Scan for the cell matching the given text and deliver its (x, y) coordinate at center. 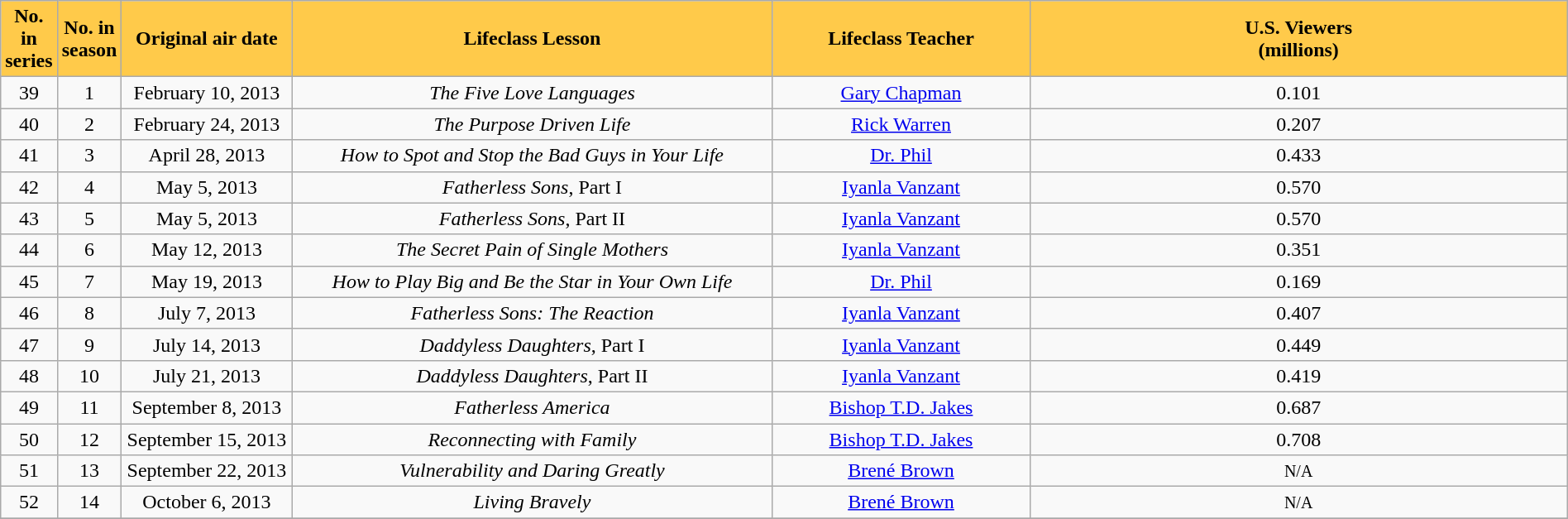
Fatherless Sons: The Reaction (533, 313)
Daddyless Daughters, Part I (533, 344)
Lifeclass Lesson (533, 39)
Original air date (207, 39)
Fatherless America (533, 407)
11 (89, 407)
September 15, 2013 (207, 440)
4 (89, 187)
Gary Chapman (901, 93)
52 (29, 502)
U.S. Viewers(millions) (1298, 39)
No. inseason (89, 39)
October 6, 2013 (207, 502)
8 (89, 313)
43 (29, 219)
0.433 (1298, 156)
February 24, 2013 (207, 124)
0.419 (1298, 376)
Fatherless Sons, Part II (533, 219)
0.687 (1298, 407)
39 (29, 93)
Vulnerability and Daring Greatly (533, 471)
July 14, 2013 (207, 344)
47 (29, 344)
41 (29, 156)
42 (29, 187)
The Five Love Languages (533, 93)
The Purpose Driven Life (533, 124)
1 (89, 93)
July 21, 2013 (207, 376)
51 (29, 471)
5 (89, 219)
0.407 (1298, 313)
July 7, 2013 (207, 313)
April 28, 2013 (207, 156)
9 (89, 344)
0.169 (1298, 281)
45 (29, 281)
6 (89, 250)
14 (89, 502)
3 (89, 156)
44 (29, 250)
How to Spot and Stop the Bad Guys in Your Life (533, 156)
Fatherless Sons, Part I (533, 187)
Reconnecting with Family (533, 440)
13 (89, 471)
0.207 (1298, 124)
0.101 (1298, 93)
48 (29, 376)
0.449 (1298, 344)
May 19, 2013 (207, 281)
Rick Warren (901, 124)
May 12, 2013 (207, 250)
The Secret Pain of Single Mothers (533, 250)
Daddyless Daughters, Part II (533, 376)
February 10, 2013 (207, 93)
September 22, 2013 (207, 471)
0.351 (1298, 250)
2 (89, 124)
How to Play Big and Be the Star in Your Own Life (533, 281)
Lifeclass Teacher (901, 39)
46 (29, 313)
40 (29, 124)
49 (29, 407)
No. inseries (29, 39)
0.708 (1298, 440)
10 (89, 376)
Living Bravely (533, 502)
7 (89, 281)
12 (89, 440)
50 (29, 440)
September 8, 2013 (207, 407)
